Provide the (x, y) coordinate of the cell's center where the given text is located.  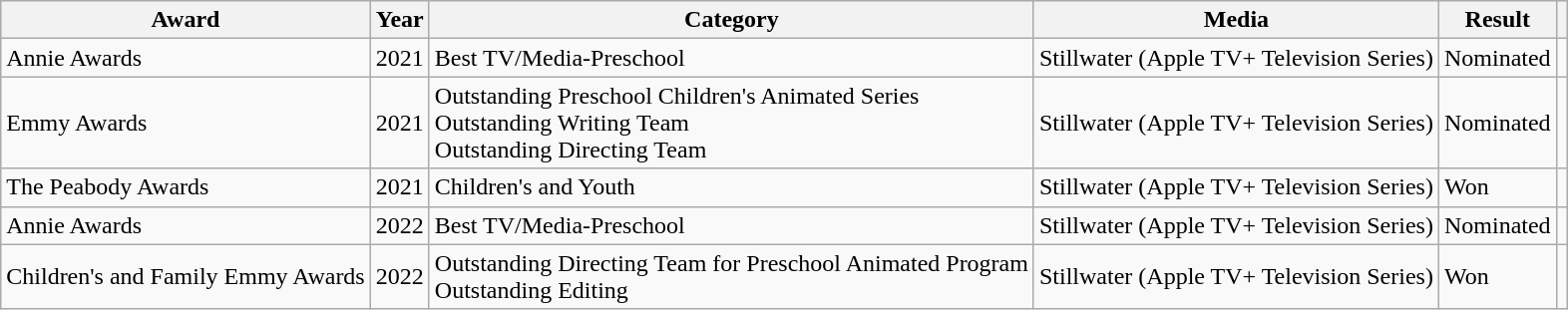
Result (1497, 20)
Children's and Youth (731, 187)
The Peabody Awards (186, 187)
Media (1236, 20)
Year (399, 20)
Children's and Family Emmy Awards (186, 277)
Outstanding Preschool Children's Animated SeriesOutstanding Writing TeamOutstanding Directing Team (731, 123)
Award (186, 20)
Emmy Awards (186, 123)
Outstanding Directing Team for Preschool Animated ProgramOutstanding Editing (731, 277)
Category (731, 20)
